Determine the (X, Y) coordinate at the center of the cell enclosing the given text.  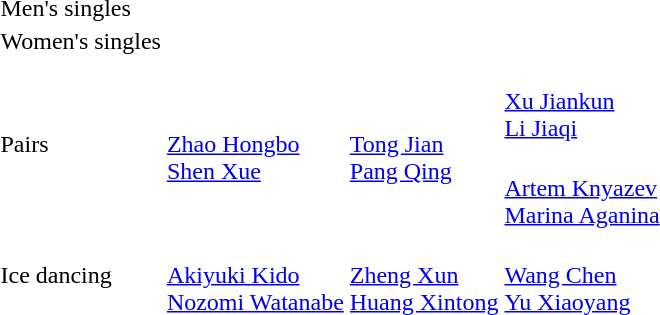
Tong JianPang Qing (424, 144)
Zhao HongboShen Xue (255, 144)
